Find where the given text appears and provide that cell's center as (x, y) coordinate. 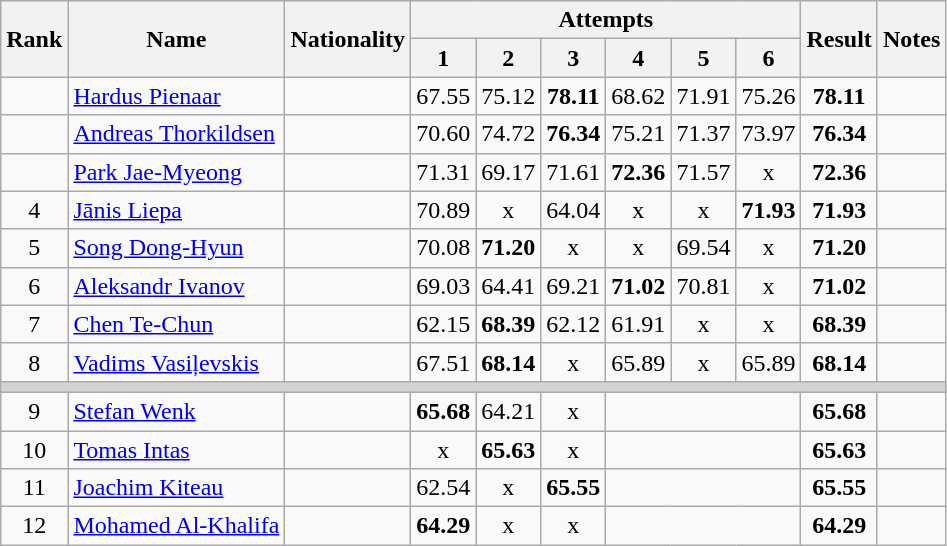
61.91 (638, 324)
9 (34, 411)
12 (34, 526)
71.37 (704, 134)
Nationality (348, 39)
64.21 (508, 411)
Joachim Kiteau (176, 488)
71.57 (704, 172)
68.62 (638, 96)
Hardus Pienaar (176, 96)
7 (34, 324)
71.61 (574, 172)
Aleksandr Ivanov (176, 286)
1 (444, 58)
Park Jae-Myeong (176, 172)
75.21 (638, 134)
Attempts (606, 20)
Stefan Wenk (176, 411)
67.51 (444, 362)
64.41 (508, 286)
70.81 (704, 286)
69.54 (704, 248)
64.04 (574, 210)
75.12 (508, 96)
11 (34, 488)
62.12 (574, 324)
10 (34, 449)
70.08 (444, 248)
Result (839, 39)
73.97 (768, 134)
Notes (911, 39)
Jānis Liepa (176, 210)
62.15 (444, 324)
Chen Te-Chun (176, 324)
69.17 (508, 172)
70.60 (444, 134)
Song Dong-Hyun (176, 248)
71.91 (704, 96)
Rank (34, 39)
69.03 (444, 286)
3 (574, 58)
Mohamed Al-Khalifa (176, 526)
75.26 (768, 96)
Tomas Intas (176, 449)
74.72 (508, 134)
69.21 (574, 286)
Vadims Vasiļevskis (176, 362)
62.54 (444, 488)
70.89 (444, 210)
71.31 (444, 172)
67.55 (444, 96)
Name (176, 39)
8 (34, 362)
Andreas Thorkildsen (176, 134)
2 (508, 58)
